Return the [x, y] coordinate for the center point of the cell that contains the specified text.  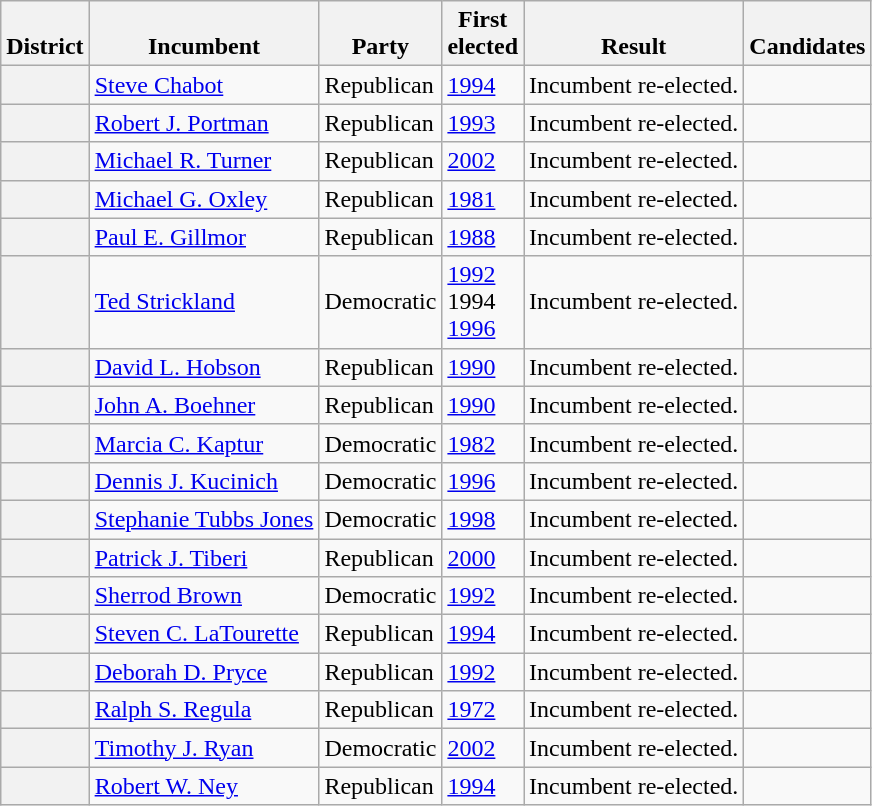
Stephanie Tubbs Jones [204, 519]
1972 [483, 710]
David L. Hobson [204, 367]
1996 [483, 481]
1981 [483, 199]
Sherrod Brown [204, 596]
Incumbent [204, 34]
Paul E. Gillmor [204, 237]
Michael R. Turner [204, 161]
Result [634, 34]
Robert W. Ney [204, 786]
1988 [483, 237]
Candidates [808, 34]
2000 [483, 557]
Ted Strickland [204, 302]
1998 [483, 519]
Robert J. Portman [204, 123]
1993 [483, 123]
Steve Chabot [204, 85]
Patrick J. Tiberi [204, 557]
Party [380, 34]
Steven C. LaTourette [204, 634]
Michael G. Oxley [204, 199]
John A. Boehner [204, 405]
Timothy J. Ryan [204, 748]
Dennis J. Kucinich [204, 481]
Ralph S. Regula [204, 710]
Marcia C. Kaptur [204, 443]
Firstelected [483, 34]
19921994 1996 [483, 302]
District [45, 34]
1982 [483, 443]
Deborah D. Pryce [204, 672]
